Output the (X, Y) coordinate of the center of the cell containing the given text.  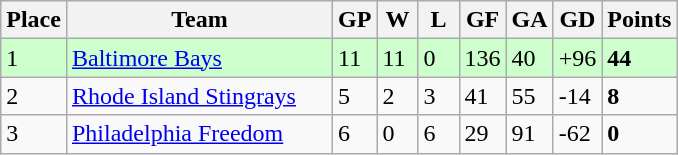
Place (34, 20)
W (398, 20)
91 (530, 134)
Team (199, 20)
44 (640, 58)
GP (355, 20)
-14 (578, 96)
GA (530, 20)
8 (640, 96)
29 (482, 134)
41 (482, 96)
136 (482, 58)
+96 (578, 58)
Points (640, 20)
-62 (578, 134)
1 (34, 58)
Rhode Island Stingrays (199, 96)
GD (578, 20)
GF (482, 20)
L (438, 20)
40 (530, 58)
Baltimore Bays (199, 58)
5 (355, 96)
55 (530, 96)
Philadelphia Freedom (199, 134)
